Output the (X, Y) coordinate of the center of the cell containing the given text.  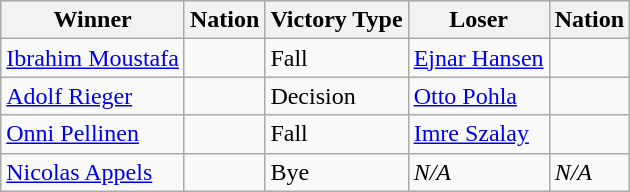
Otto Pohla (478, 96)
Decision (336, 96)
Onni Pellinen (93, 134)
Winner (93, 20)
Ibrahim Moustafa (93, 58)
Ejnar Hansen (478, 58)
Loser (478, 20)
Bye (336, 172)
Nicolas Appels (93, 172)
Adolf Rieger (93, 96)
Imre Szalay (478, 134)
Victory Type (336, 20)
